Return (X, Y) of the center of cell containing provided text 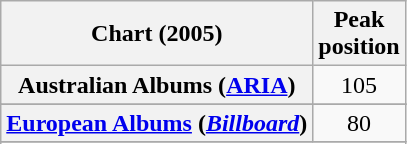
105 (359, 85)
Australian Albums (ARIA) (157, 85)
European Albums (Billboard) (157, 123)
Peakposition (359, 34)
80 (359, 123)
Chart (2005) (157, 34)
